Pinpoint the cell where the given text exists, returning its (x, y) midpoint coordinate. 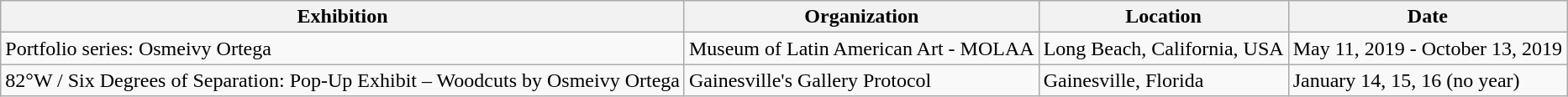
January 14, 15, 16 (no year) (1427, 80)
Gainesville's Gallery Protocol (861, 80)
Organization (861, 17)
82°W / Six Degrees of Separation: Pop-Up Exhibit – Woodcuts by Osmeivy Ortega (343, 80)
Long Beach, California, USA (1163, 48)
Gainesville, Florida (1163, 80)
Portfolio series: Osmeivy Ortega (343, 48)
Exhibition (343, 17)
Date (1427, 17)
Location (1163, 17)
Museum of Latin American Art - MOLAA (861, 48)
May 11, 2019 - October 13, 2019 (1427, 48)
